Return the (X, Y) coordinate for the center point of the cell that contains the specified text.  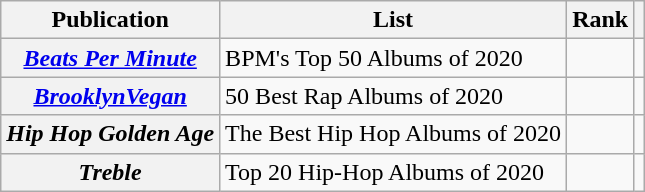
Rank (600, 20)
50 Best Rap Albums of 2020 (394, 96)
BPM's Top 50 Albums of 2020 (394, 58)
Top 20 Hip-Hop Albums of 2020 (394, 172)
Hip Hop Golden Age (110, 134)
The Best Hip Hop Albums of 2020 (394, 134)
Publication (110, 20)
BrooklynVegan (110, 96)
Beats Per Minute (110, 58)
Treble (110, 172)
List (394, 20)
